Find where the given text appears and provide that cell's center as [X, Y] coordinate. 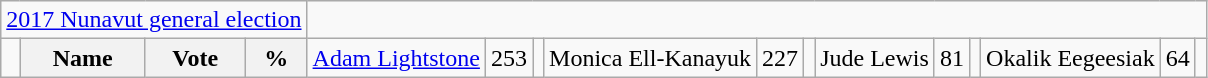
Name [82, 58]
Adam Lightstone [396, 58]
% [276, 58]
Vote [195, 58]
227 [780, 58]
64 [1178, 58]
Monica Ell-Kanayuk [650, 58]
2017 Nunavut general election [154, 20]
253 [508, 58]
81 [952, 58]
Jude Lewis [875, 58]
Okalik Eegeesiak [1071, 58]
